Output the [x, y] coordinate of the center of the cell containing the given text.  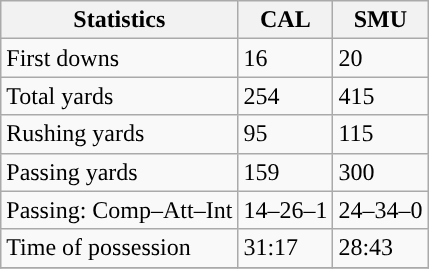
159 [286, 172]
300 [380, 172]
28:43 [380, 248]
Statistics [120, 20]
Time of possession [120, 248]
115 [380, 134]
24–34–0 [380, 210]
16 [286, 58]
14–26–1 [286, 210]
95 [286, 134]
415 [380, 96]
Rushing yards [120, 134]
Passing: Comp–Att–Int [120, 210]
First downs [120, 58]
SMU [380, 20]
254 [286, 96]
Total yards [120, 96]
CAL [286, 20]
Passing yards [120, 172]
20 [380, 58]
31:17 [286, 248]
